Pinpoint the cell where the given text exists, returning its (X, Y) midpoint coordinate. 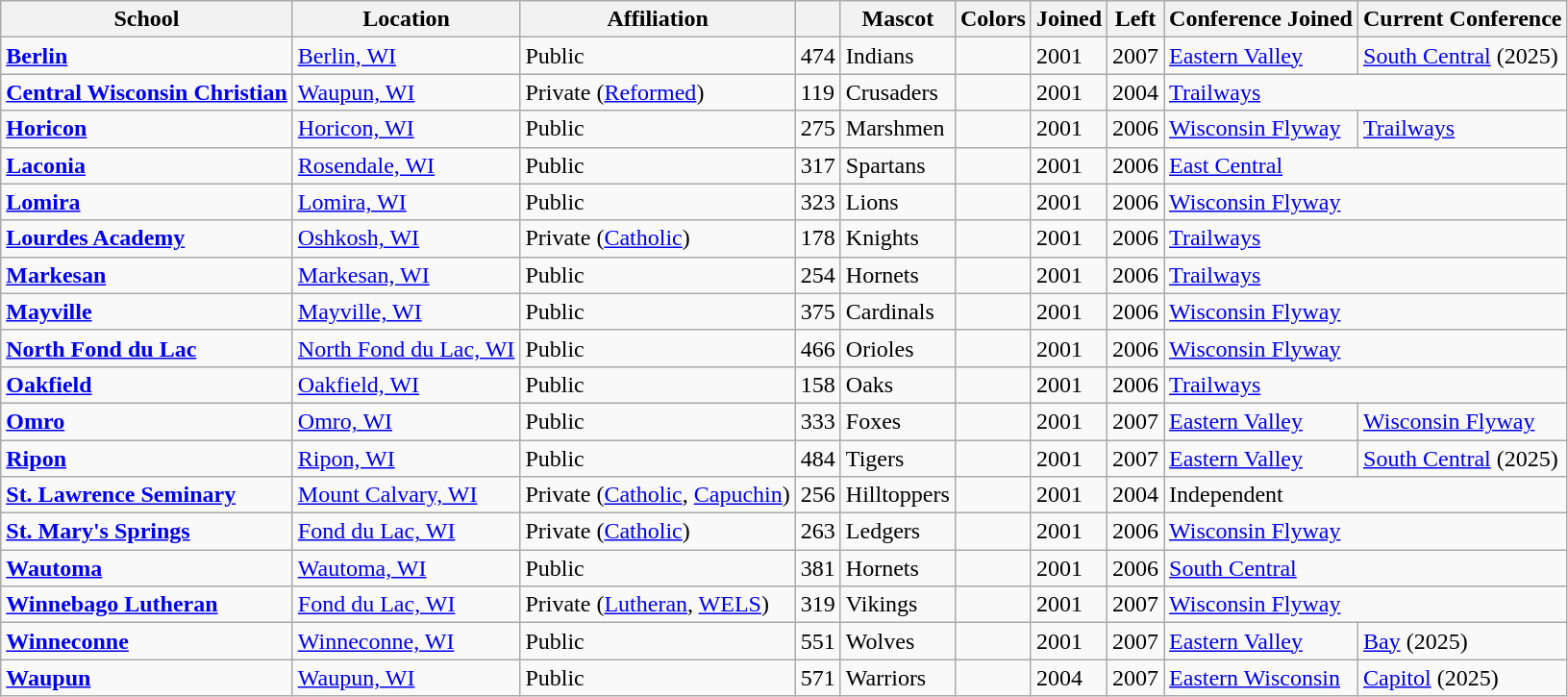
Private (Reformed) (658, 92)
School (147, 19)
Affiliation (658, 19)
Markesan (147, 275)
484 (817, 459)
Warriors (898, 678)
Location (406, 19)
Horicon (147, 129)
Vikings (898, 605)
Berlin (147, 56)
Berlin, WI (406, 56)
466 (817, 348)
Private (Lutheran, WELS) (658, 605)
Knights (898, 238)
Winneconne (147, 641)
Waupun (147, 678)
Hilltoppers (898, 495)
254 (817, 275)
Ledgers (898, 532)
Indians (898, 56)
Current Conference (1463, 19)
Eastern Wisconsin (1261, 678)
Horicon, WI (406, 129)
Ripon, WI (406, 459)
Independent (1365, 495)
119 (817, 92)
Wautoma (147, 568)
333 (817, 421)
Marshmen (898, 129)
Foxes (898, 421)
Mount Calvary, WI (406, 495)
Mascot (898, 19)
Capitol (2025) (1463, 678)
571 (817, 678)
Private (Catholic, Capuchin) (658, 495)
Bay (2025) (1463, 641)
South Central (1365, 568)
256 (817, 495)
323 (817, 202)
Winneconne, WI (406, 641)
Lomira, WI (406, 202)
Central Wisconsin Christian (147, 92)
Omro, WI (406, 421)
Omro (147, 421)
North Fond du Lac, WI (406, 348)
Spartans (898, 165)
551 (817, 641)
381 (817, 568)
Left (1136, 19)
Joined (1069, 19)
375 (817, 311)
Wautoma, WI (406, 568)
St. Mary's Springs (147, 532)
Colors (992, 19)
St. Lawrence Seminary (147, 495)
263 (817, 532)
178 (817, 238)
Conference Joined (1261, 19)
Tigers (898, 459)
Oakfield, WI (406, 385)
317 (817, 165)
North Fond du Lac (147, 348)
Winnebago Lutheran (147, 605)
Cardinals (898, 311)
Mayville, WI (406, 311)
Oakfield (147, 385)
Orioles (898, 348)
Markesan, WI (406, 275)
158 (817, 385)
Lions (898, 202)
319 (817, 605)
275 (817, 129)
Oshkosh, WI (406, 238)
Lourdes Academy (147, 238)
Lomira (147, 202)
Mayville (147, 311)
Ripon (147, 459)
Oaks (898, 385)
Laconia (147, 165)
Crusaders (898, 92)
474 (817, 56)
East Central (1365, 165)
Wolves (898, 641)
Rosendale, WI (406, 165)
